Find where the given text appears and provide that cell's center as [X, Y] coordinate. 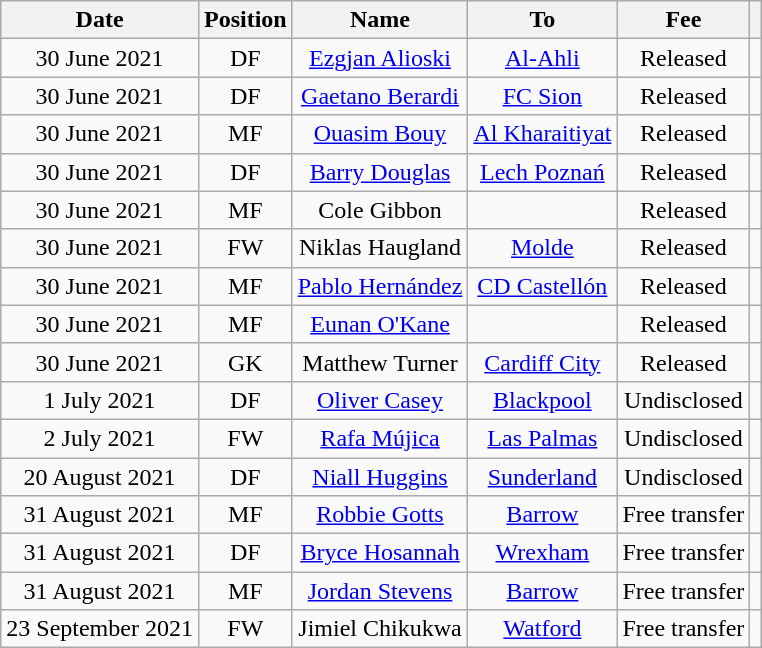
To [542, 20]
Molde [542, 248]
Matthew Turner [380, 362]
Niklas Haugland [380, 248]
Ouasim Bouy [380, 134]
Jimiel Chikukwa [380, 629]
CD Castellón [542, 286]
Lech Poznań [542, 172]
Las Palmas [542, 438]
Niall Huggins [380, 477]
Cardiff City [542, 362]
Cole Gibbon [380, 210]
Watford [542, 629]
20 August 2021 [100, 477]
1 July 2021 [100, 400]
GK [245, 362]
Date [100, 20]
Bryce Hosannah [380, 553]
Position [245, 20]
Oliver Casey [380, 400]
Ezgjan Alioski [380, 58]
Al Kharaitiyat [542, 134]
FC Sion [542, 96]
Rafa Mújica [380, 438]
23 September 2021 [100, 629]
Wrexham [542, 553]
2 July 2021 [100, 438]
Pablo Hernández [380, 286]
Jordan Stevens [380, 591]
Robbie Gotts [380, 515]
Sunderland [542, 477]
Gaetano Berardi [380, 96]
Al-Ahli [542, 58]
Eunan O'Kane [380, 324]
Fee [684, 20]
Name [380, 20]
Barry Douglas [380, 172]
Blackpool [542, 400]
